Pinpoint the cell where the given text exists, returning its [x, y] midpoint coordinate. 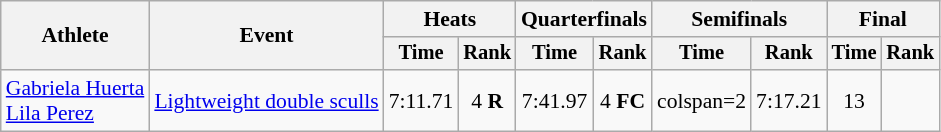
4 R [487, 100]
Semifinals [740, 19]
7:41.97 [554, 100]
Athlete [76, 36]
Heats [450, 19]
Lightweight double sculls [266, 100]
Event [266, 36]
4 FC [622, 100]
7:11.71 [422, 100]
13 [854, 100]
Gabriela HuertaLila Perez [76, 100]
Quarterfinals [584, 19]
colspan=2 [702, 100]
7:17.21 [788, 100]
Final [883, 19]
